Search for the cell housing the specified text and yield its [x, y] center coordinate. 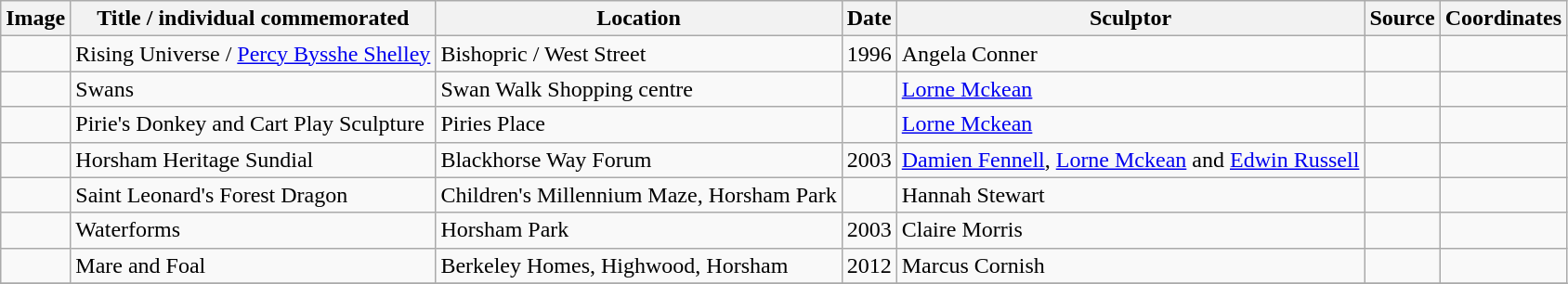
1996 [869, 54]
Horsham Park [639, 230]
Blackhorse Way Forum [639, 160]
Angela Conner [1130, 54]
Swan Walk Shopping centre [639, 89]
Damien Fennell, Lorne Mckean and Edwin Russell [1130, 160]
Sculptor [1130, 19]
Horsham Heritage Sundial [253, 160]
Image [35, 19]
Mare and Foal [253, 265]
Hannah Stewart [1130, 195]
Berkeley Homes, Highwood, Horsham [639, 265]
Pirie's Donkey and Cart Play Sculpture [253, 124]
Bishopric / West Street [639, 54]
Source [1403, 19]
Piries Place [639, 124]
Date [869, 19]
Location [639, 19]
Claire Morris [1130, 230]
Children's Millennium Maze, Horsham Park [639, 195]
Swans [253, 89]
Coordinates [1503, 19]
Marcus Cornish [1130, 265]
Waterforms [253, 230]
Rising Universe / Percy Bysshe Shelley [253, 54]
Title / individual commemorated [253, 19]
2012 [869, 265]
Saint Leonard's Forest Dragon [253, 195]
